Locate the cell with the specified text and output its [X, Y] center coordinate. 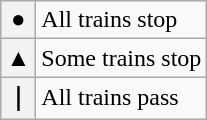
● [18, 20]
All trains stop [122, 20]
All trains pass [122, 98]
▲ [18, 58]
Some trains stop [122, 58]
｜ [18, 98]
